Pinpoint the cell where the given text exists, returning its (x, y) midpoint coordinate. 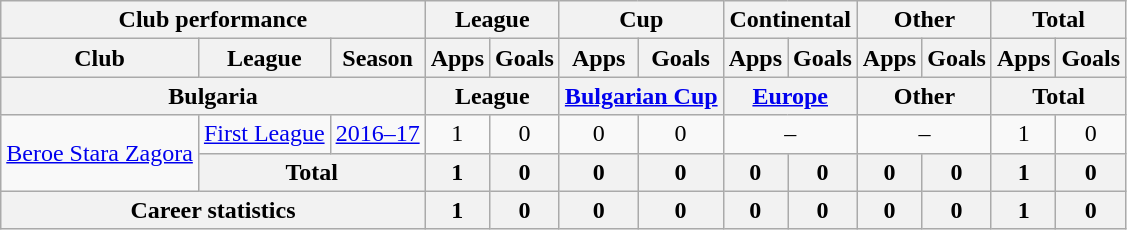
Europe (790, 96)
Season (378, 58)
Beroe Stara Zagora (100, 153)
Bulgaria (213, 96)
Club performance (213, 20)
Cup (641, 20)
2016–17 (378, 134)
Bulgarian Cup (641, 96)
Continental (790, 20)
Career statistics (213, 210)
First League (264, 134)
Club (100, 58)
